Scan for the cell matching the given text and deliver its (X, Y) coordinate at center. 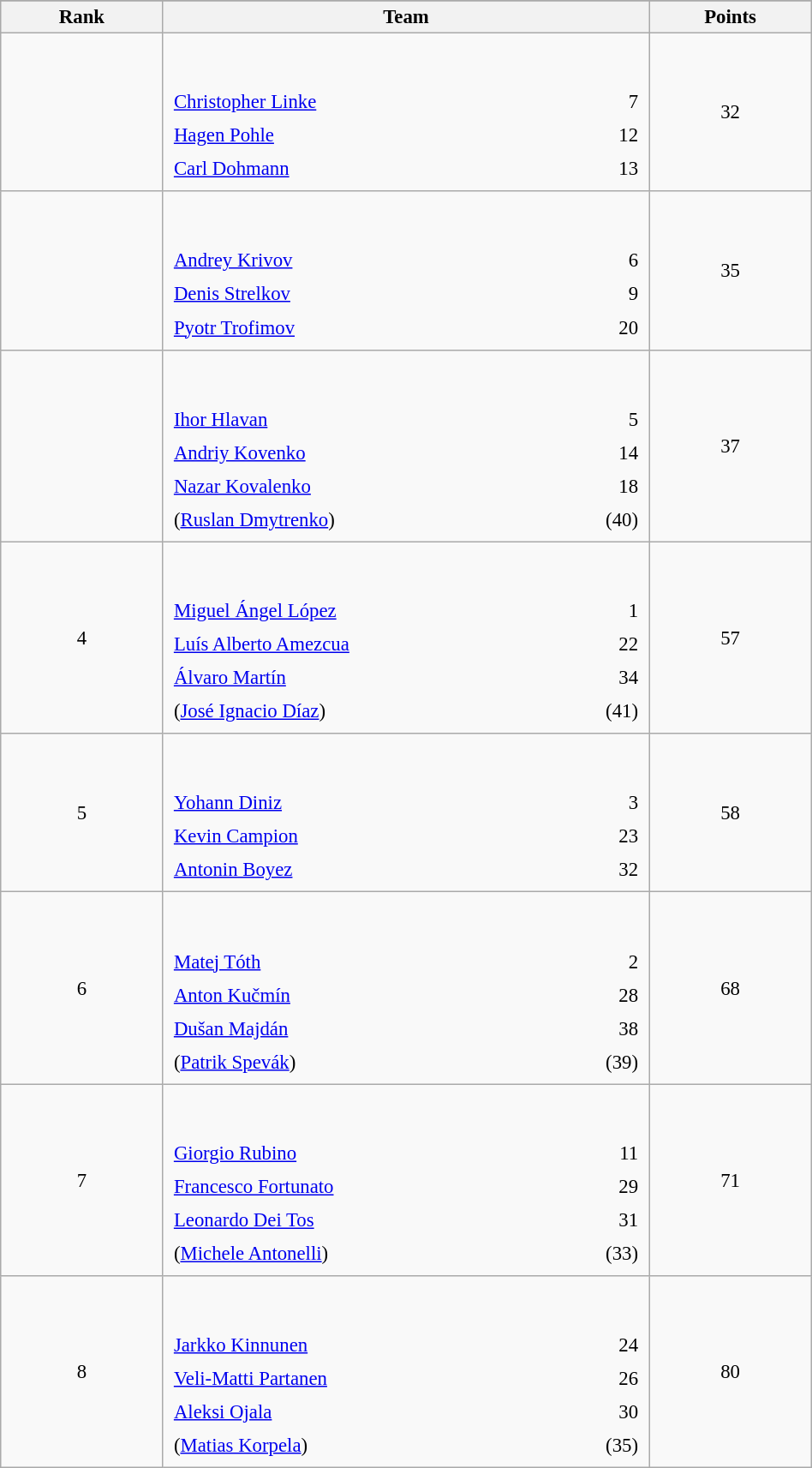
24 (595, 1345)
37 (730, 446)
Yohann Diniz 3 Kevin Campion 23 Antonin Boyez 32 (406, 812)
58 (730, 812)
Rank (82, 17)
68 (730, 988)
Leonardo Dei Tos (359, 1220)
Miguel Ángel López (361, 611)
38 (587, 1028)
34 (600, 678)
Christopher Linke (368, 102)
Jarkko Kinnunen 24 Veli-Matti Partanen 26 Aleksi Ojala 30 (Matias Korpela) (35) (406, 1372)
Team (406, 17)
22 (600, 644)
Matej Tóth 2 Anton Kučmín 28 Dušan Majdán 38 (Patrik Spevák) (39) (406, 988)
Pyotr Trofimov (363, 327)
Matej Tóth (349, 961)
Dušan Majdán (349, 1028)
Francesco Fortunato (359, 1186)
(39) (587, 1062)
3 (602, 803)
(41) (600, 711)
14 (597, 452)
11 (596, 1153)
20 (601, 327)
Hagen Pohle (368, 135)
Christopher Linke 7 Hagen Pohle 12 Carl Dohmann 13 (406, 113)
80 (730, 1372)
Andriy Kovenko (360, 452)
30 (595, 1412)
26 (595, 1378)
Nazar Kovalenko (360, 486)
Giorgio Rubino 11 Francesco Fortunato 29 Leonardo Dei Tos 31 (Michele Antonelli) (33) (406, 1180)
Giorgio Rubino (359, 1153)
(33) (596, 1254)
2 (587, 961)
Antonin Boyez (364, 870)
Aleksi Ojala (358, 1412)
23 (602, 836)
Álvaro Martín (361, 678)
8 (82, 1372)
57 (730, 638)
Denis Strelkov (363, 294)
Points (730, 17)
Yohann Diniz (364, 803)
(35) (595, 1446)
Ihor Hlavan 5 Andriy Kovenko 14 Nazar Kovalenko 18 (Ruslan Dmytrenko) (40) (406, 446)
18 (597, 486)
Anton Kučmín (349, 994)
(40) (597, 519)
Luís Alberto Amezcua (361, 644)
(Ruslan Dmytrenko) (360, 519)
71 (730, 1180)
Ihor Hlavan (360, 419)
9 (601, 294)
4 (82, 638)
(Michele Antonelli) (359, 1254)
29 (596, 1186)
1 (600, 611)
(Patrik Spevák) (349, 1062)
(Matias Korpela) (358, 1446)
(José Ignacio Díaz) (361, 711)
Andrey Krivov (363, 261)
Miguel Ángel López 1 Luís Alberto Amezcua 22 Álvaro Martín 34 (José Ignacio Díaz) (41) (406, 638)
35 (730, 271)
28 (587, 994)
Jarkko Kinnunen (358, 1345)
Veli-Matti Partanen (358, 1378)
13 (606, 169)
Carl Dohmann (368, 169)
12 (606, 135)
Andrey Krivov 6 Denis Strelkov 9 Pyotr Trofimov 20 (406, 271)
Kevin Campion (364, 836)
31 (596, 1220)
